Output the (x, y) coordinate of the center of the cell containing the given text.  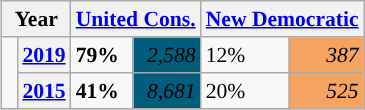
New Democratic (282, 19)
Year (36, 19)
2015 (44, 91)
525 (326, 91)
12% (245, 55)
20% (245, 91)
United Cons. (136, 19)
387 (326, 55)
2019 (44, 55)
41% (102, 91)
8,681 (166, 91)
79% (102, 55)
2,588 (166, 55)
